Provide the (x, y) coordinate of the cell's center where the given text is located.  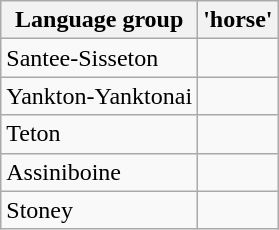
Assiniboine (100, 172)
Stoney (100, 210)
Teton (100, 134)
'horse' (238, 20)
Language group (100, 20)
Yankton-Yanktonai (100, 96)
Santee-Sisseton (100, 58)
